Return the (X, Y) coordinate for the center point of the cell that contains the specified text.  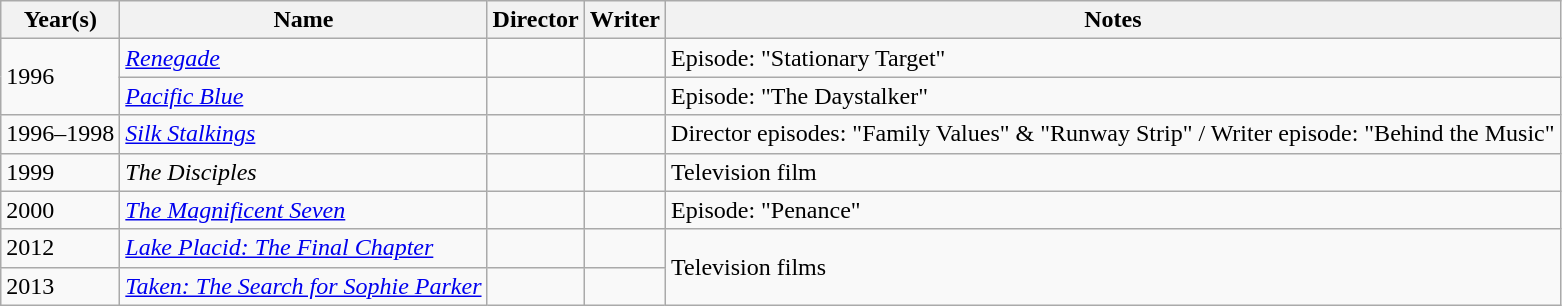
Director episodes: "Family Values" & "Runway Strip" / Writer episode: "Behind the Music" (1114, 134)
Television films (1114, 267)
The Disciples (304, 172)
Renegade (304, 58)
The Magnificent Seven (304, 210)
2012 (60, 248)
Lake Placid: The Final Chapter (304, 248)
Silk Stalkings (304, 134)
2000 (60, 210)
Notes (1114, 20)
Writer (624, 20)
1996–1998 (60, 134)
Pacific Blue (304, 96)
Name (304, 20)
2013 (60, 286)
Television film (1114, 172)
Episode: "Penance" (1114, 210)
1996 (60, 77)
1999 (60, 172)
Director (536, 20)
Taken: The Search for Sophie Parker (304, 286)
Year(s) (60, 20)
Episode: "The Daystalker" (1114, 96)
Episode: "Stationary Target" (1114, 58)
